Locate the cell with the specified text and output its (x, y) center coordinate. 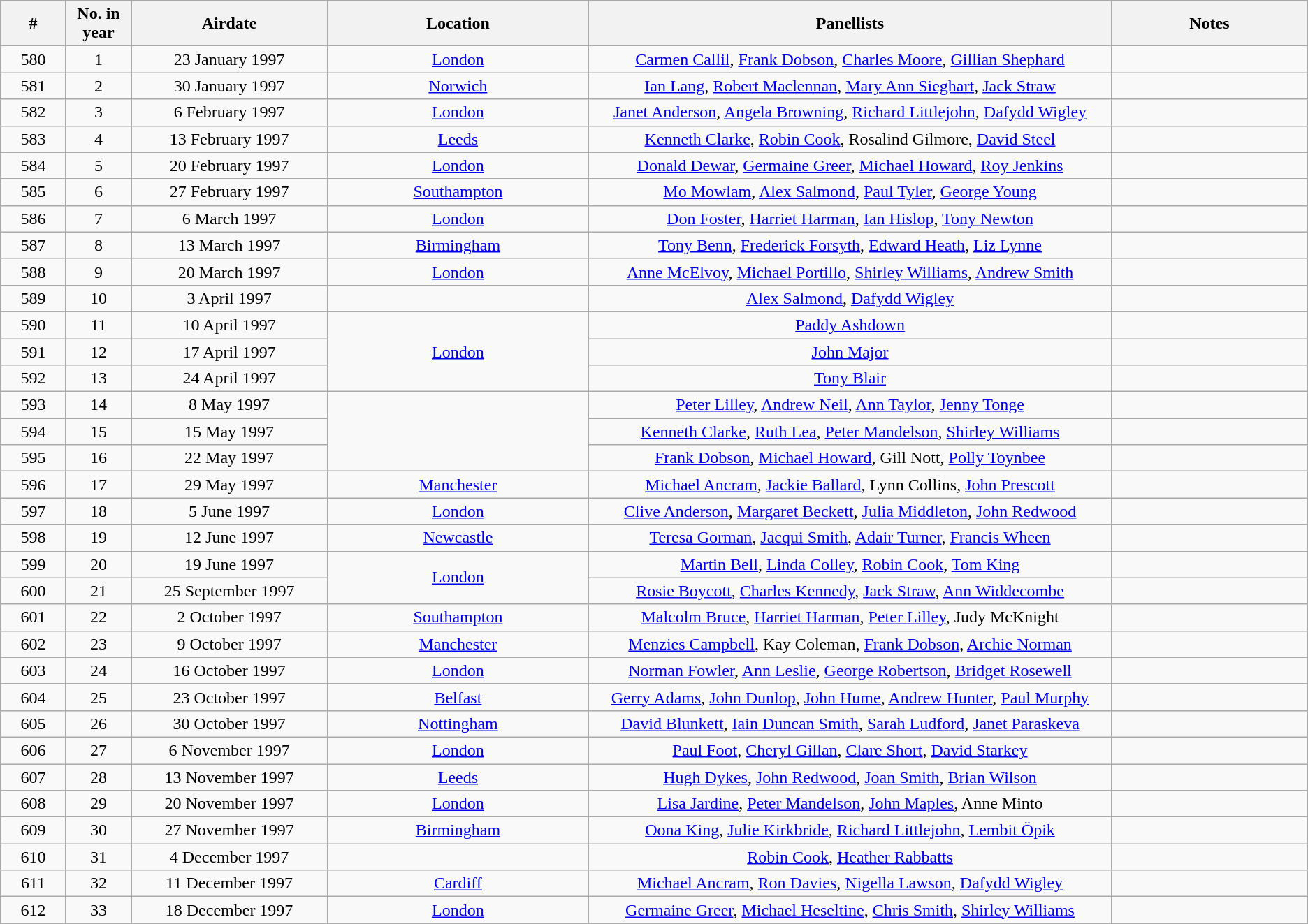
Newcastle (458, 538)
Martin Bell, Linda Colley, Robin Cook, Tom King (850, 564)
6 February 1997 (229, 112)
5 (99, 166)
Malcolm Bruce, Harriet Harman, Peter Lilley, Judy McKnight (850, 617)
23 (99, 644)
606 (34, 750)
30 (99, 830)
19 June 1997 (229, 564)
18 December 1997 (229, 910)
26 (99, 724)
597 (34, 511)
Kenneth Clarke, Ruth Lea, Peter Mandelson, Shirley Williams (850, 432)
Lisa Jardine, Peter Mandelson, John Maples, Anne Minto (850, 804)
29 May 1997 (229, 485)
612 (34, 910)
Location (458, 24)
20 March 1997 (229, 272)
17 April 1997 (229, 351)
25 September 1997 (229, 591)
601 (34, 617)
Robin Cook, Heather Rabbatts (850, 857)
5 June 1997 (229, 511)
Germaine Greer, Michael Heseltine, Chris Smith, Shirley Williams (850, 910)
22 May 1997 (229, 458)
Michael Ancram, Jackie Ballard, Lynn Collins, John Prescott (850, 485)
27 (99, 750)
583 (34, 139)
589 (34, 298)
23 January 1997 (229, 59)
596 (34, 485)
Carmen Callil, Frank Dobson, Charles Moore, Gillian Shephard (850, 59)
585 (34, 192)
32 (99, 883)
John Major (850, 351)
10 April 1997 (229, 325)
Gerry Adams, John Dunlop, John Hume, Andrew Hunter, Paul Murphy (850, 697)
592 (34, 379)
605 (34, 724)
14 (99, 405)
27 November 1997 (229, 830)
27 February 1997 (229, 192)
Frank Dobson, Michael Howard, Gill Nott, Polly Toynbee (850, 458)
Kenneth Clarke, Robin Cook, Rosalind Gilmore, David Steel (850, 139)
24 April 1997 (229, 379)
12 June 1997 (229, 538)
Mo Mowlam, Alex Salmond, Paul Tyler, George Young (850, 192)
Tony Blair (850, 379)
587 (34, 245)
Cardiff (458, 883)
Tony Benn, Frederick Forsyth, Edward Heath, Liz Lynne (850, 245)
16 (99, 458)
Airdate (229, 24)
11 (99, 325)
598 (34, 538)
Menzies Campbell, Kay Coleman, Frank Dobson, Archie Norman (850, 644)
24 (99, 670)
609 (34, 830)
Belfast (458, 697)
1 (99, 59)
28 (99, 777)
No. in year (99, 24)
582 (34, 112)
Janet Anderson, Angela Browning, Richard Littlejohn, Dafydd Wigley (850, 112)
Donald Dewar, Germaine Greer, Michael Howard, Roy Jenkins (850, 166)
30 January 1997 (229, 86)
595 (34, 458)
580 (34, 59)
Ian Lang, Robert Maclennan, Mary Ann Sieghart, Jack Straw (850, 86)
Norman Fowler, Ann Leslie, George Robertson, Bridget Rosewell (850, 670)
31 (99, 857)
590 (34, 325)
Oona King, Julie Kirkbride, Richard Littlejohn, Lembit Öpik (850, 830)
20 (99, 564)
594 (34, 432)
13 March 1997 (229, 245)
588 (34, 272)
Teresa Gorman, Jacqui Smith, Adair Turner, Francis Wheen (850, 538)
604 (34, 697)
2 October 1997 (229, 617)
599 (34, 564)
10 (99, 298)
584 (34, 166)
591 (34, 351)
Notes (1210, 24)
581 (34, 86)
Norwich (458, 86)
30 October 1997 (229, 724)
586 (34, 219)
600 (34, 591)
33 (99, 910)
611 (34, 883)
20 February 1997 (229, 166)
Rosie Boycott, Charles Kennedy, Jack Straw, Ann Widdecombe (850, 591)
4 December 1997 (229, 857)
8 May 1997 (229, 405)
Paul Foot, Cheryl Gillan, Clare Short, David Starkey (850, 750)
607 (34, 777)
21 (99, 591)
4 (99, 139)
15 May 1997 (229, 432)
6 March 1997 (229, 219)
19 (99, 538)
7 (99, 219)
12 (99, 351)
Michael Ancram, Ron Davies, Nigella Lawson, Dafydd Wigley (850, 883)
593 (34, 405)
9 October 1997 (229, 644)
13 (99, 379)
# (34, 24)
David Blunkett, Iain Duncan Smith, Sarah Ludford, Janet Paraskeva (850, 724)
15 (99, 432)
Clive Anderson, Margaret Beckett, Julia Middleton, John Redwood (850, 511)
23 October 1997 (229, 697)
13 November 1997 (229, 777)
2 (99, 86)
Hugh Dykes, John Redwood, Joan Smith, Brian Wilson (850, 777)
Panellists (850, 24)
9 (99, 272)
29 (99, 804)
6 November 1997 (229, 750)
8 (99, 245)
16 October 1997 (229, 670)
6 (99, 192)
Anne McElvoy, Michael Portillo, Shirley Williams, Andrew Smith (850, 272)
22 (99, 617)
11 December 1997 (229, 883)
18 (99, 511)
25 (99, 697)
20 November 1997 (229, 804)
Nottingham (458, 724)
Alex Salmond, Dafydd Wigley (850, 298)
602 (34, 644)
610 (34, 857)
608 (34, 804)
Peter Lilley, Andrew Neil, Ann Taylor, Jenny Tonge (850, 405)
Paddy Ashdown (850, 325)
603 (34, 670)
13 February 1997 (229, 139)
3 April 1997 (229, 298)
3 (99, 112)
17 (99, 485)
Don Foster, Harriet Harman, Ian Hislop, Tony Newton (850, 219)
